Capture the cell that displays the provided text and extract its [x, y] central coordinate. 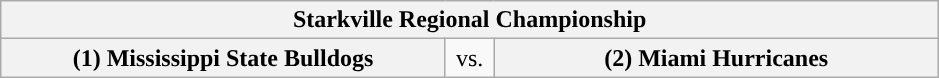
vs. [470, 58]
(2) Miami Hurricanes [716, 58]
(1) Mississippi State Bulldogs [224, 58]
Starkville Regional Championship [470, 20]
